Find where the given text appears and provide that cell's center as [X, Y] coordinate. 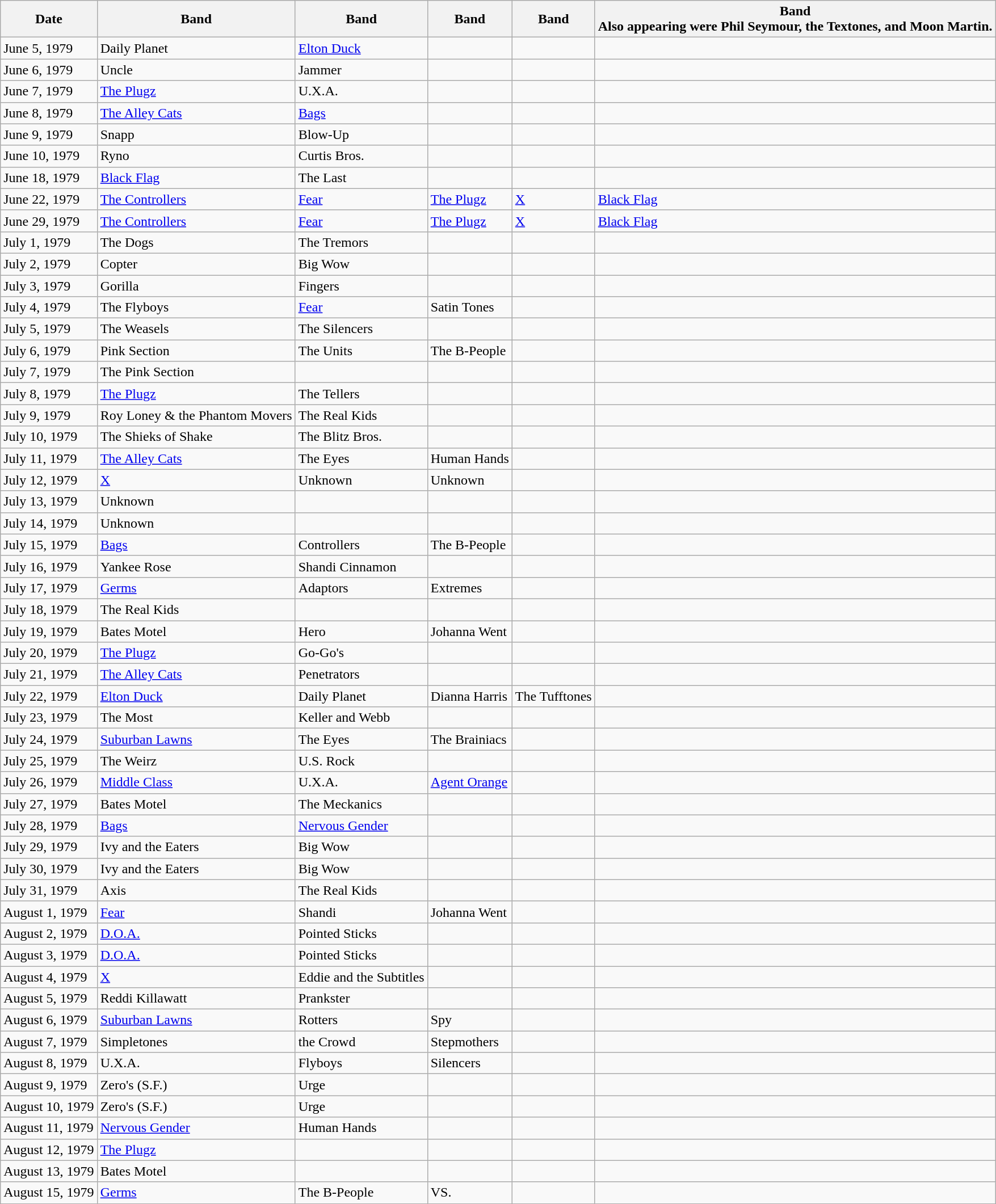
July 24, 1979 [49, 739]
Controllers [361, 545]
Roy Loney & the Phantom Movers [196, 415]
The Last [361, 178]
Shandi [361, 912]
BandAlso appearing were Phil Seymour, the Textones, and Moon Martin. [795, 19]
July 5, 1979 [49, 329]
July 9, 1979 [49, 415]
Eddie and the Subtitles [361, 976]
Agent Orange [470, 782]
June 5, 1979 [49, 48]
The Silencers [361, 329]
Uncle [196, 70]
August 4, 1979 [49, 976]
June 10, 1979 [49, 156]
July 7, 1979 [49, 372]
The Weasels [196, 329]
July 29, 1979 [49, 847]
The Tellers [361, 394]
July 3, 1979 [49, 285]
July 11, 1979 [49, 458]
July 12, 1979 [49, 480]
Dianna Harris [470, 696]
Fingers [361, 285]
Keller and Webb [361, 718]
The Tufftones [553, 696]
The Meckanics [361, 804]
Silencers [470, 1063]
July 2, 1979 [49, 264]
July 25, 1979 [49, 761]
July 4, 1979 [49, 308]
July 8, 1979 [49, 394]
July 10, 1979 [49, 437]
Extremes [470, 588]
Date [49, 19]
June 6, 1979 [49, 70]
Go-Go's [361, 653]
Hero [361, 632]
the Crowd [361, 1042]
June 7, 1979 [49, 91]
August 12, 1979 [49, 1150]
July 13, 1979 [49, 502]
July 6, 1979 [49, 351]
Rotters [361, 1020]
July 1, 1979 [49, 242]
July 18, 1979 [49, 609]
Curtis Bros. [361, 156]
June 9, 1979 [49, 134]
Shandi Cinnamon [361, 566]
The Tremors [361, 242]
The Shieks of Shake [196, 437]
The Dogs [196, 242]
July 21, 1979 [49, 675]
Snapp [196, 134]
July 20, 1979 [49, 653]
Prankster [361, 999]
August 6, 1979 [49, 1020]
Penetrators [361, 675]
August 15, 1979 [49, 1193]
The Most [196, 718]
August 13, 1979 [49, 1171]
August 11, 1979 [49, 1128]
July 23, 1979 [49, 718]
July 15, 1979 [49, 545]
July 28, 1979 [49, 826]
June 22, 1979 [49, 199]
The Flyboys [196, 308]
Gorilla [196, 285]
August 2, 1979 [49, 933]
Copter [196, 264]
Adaptors [361, 588]
Stepmothers [470, 1042]
June 8, 1979 [49, 113]
VS. [470, 1193]
Ryno [196, 156]
July 31, 1979 [49, 890]
Satin Tones [470, 308]
August 9, 1979 [49, 1085]
July 19, 1979 [49, 632]
July 26, 1979 [49, 782]
July 30, 1979 [49, 869]
July 27, 1979 [49, 804]
U.S. Rock [361, 761]
The Units [361, 351]
Middle Class [196, 782]
Yankee Rose [196, 566]
The Brainiacs [470, 739]
August 7, 1979 [49, 1042]
Reddi Killawatt [196, 999]
Spy [470, 1020]
August 3, 1979 [49, 955]
July 14, 1979 [49, 523]
Pink Section [196, 351]
June 18, 1979 [49, 178]
Flyboys [361, 1063]
The Blitz Bros. [361, 437]
July 16, 1979 [49, 566]
July 22, 1979 [49, 696]
The Weirz [196, 761]
August 10, 1979 [49, 1106]
July 17, 1979 [49, 588]
Blow-Up [361, 134]
June 29, 1979 [49, 221]
Simpletones [196, 1042]
The Pink Section [196, 372]
August 8, 1979 [49, 1063]
Jammer [361, 70]
Axis [196, 890]
August 5, 1979 [49, 999]
August 1, 1979 [49, 912]
